Return the (X, Y) coordinate for the center point of the cell that contains the specified text.  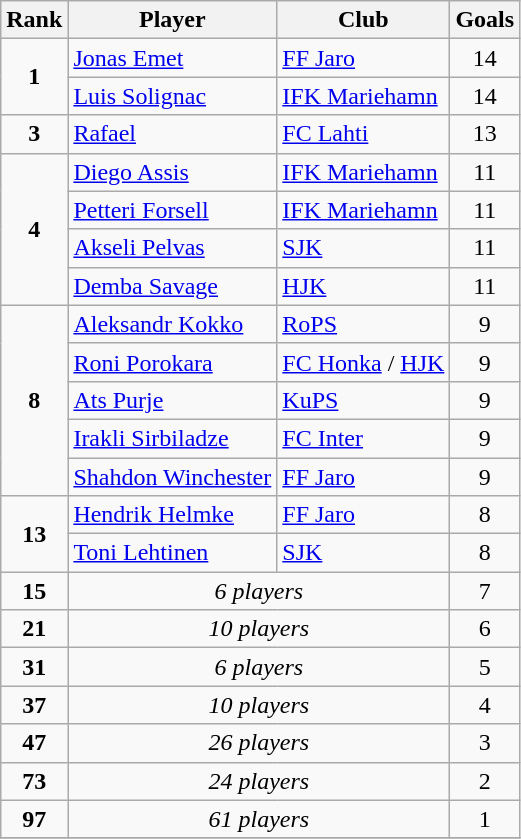
47 (34, 743)
37 (34, 705)
HJK (364, 286)
FC Honka / HJK (364, 362)
Jonas Emet (172, 58)
Toni Lehtinen (172, 553)
Player (172, 20)
Rafael (172, 134)
26 players (259, 743)
Aleksandr Kokko (172, 324)
97 (34, 819)
FC Lahti (364, 134)
RoPS (364, 324)
Club (364, 20)
5 (485, 667)
Roni Porokara (172, 362)
7 (485, 591)
Rank (34, 20)
Irakli Sirbiladze (172, 438)
24 players (259, 781)
6 (485, 629)
Akseli Pelvas (172, 248)
15 (34, 591)
FC Inter (364, 438)
2 (485, 781)
61 players (259, 819)
Ats Purje (172, 400)
Petteri Forsell (172, 210)
Hendrik Helmke (172, 515)
Diego Assis (172, 172)
Goals (485, 20)
Luis Solignac (172, 96)
31 (34, 667)
KuPS (364, 400)
Demba Savage (172, 286)
21 (34, 629)
Shahdon Winchester (172, 477)
73 (34, 781)
